Return the [x, y] coordinate for the center point of the cell that contains the specified text.  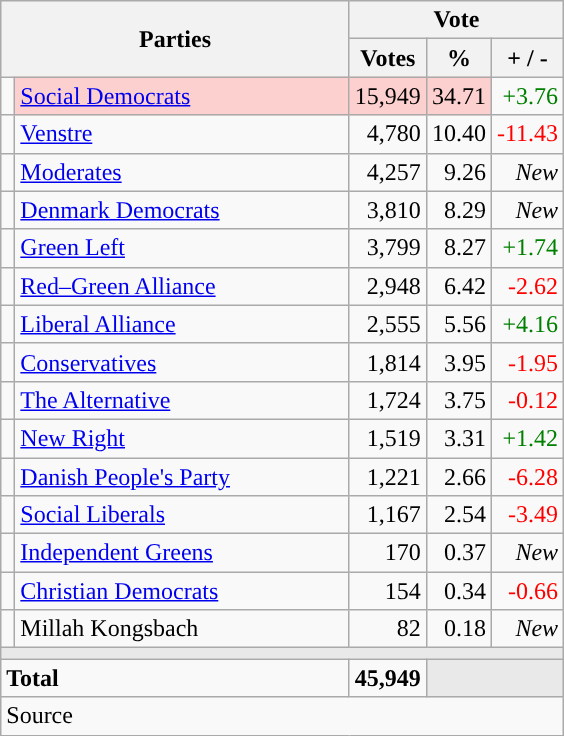
3.75 [458, 400]
Red–Green Alliance [182, 286]
-3.49 [527, 515]
1,167 [388, 515]
6.42 [458, 286]
% [458, 58]
3,799 [388, 248]
+3.76 [527, 96]
9.26 [458, 172]
170 [388, 553]
Liberal Alliance [182, 324]
Moderates [182, 172]
2,948 [388, 286]
-0.66 [527, 591]
+4.16 [527, 324]
Denmark Democrats [182, 210]
Millah Kongsbach [182, 629]
5.56 [458, 324]
34.71 [458, 96]
8.29 [458, 210]
Votes [388, 58]
8.27 [458, 248]
0.37 [458, 553]
10.40 [458, 134]
3,810 [388, 210]
2,555 [388, 324]
154 [388, 591]
1,814 [388, 362]
-11.43 [527, 134]
New Right [182, 438]
+ / - [527, 58]
The Alternative [182, 400]
-1.95 [527, 362]
Social Liberals [182, 515]
Social Democrats [182, 96]
2.54 [458, 515]
3.95 [458, 362]
45,949 [388, 678]
Vote [456, 20]
Source [282, 716]
15,949 [388, 96]
4,257 [388, 172]
Conservatives [182, 362]
1,724 [388, 400]
+1.42 [527, 438]
82 [388, 629]
0.34 [458, 591]
2.66 [458, 477]
0.18 [458, 629]
Total [176, 678]
Venstre [182, 134]
Independent Greens [182, 553]
Danish People's Party [182, 477]
+1.74 [527, 248]
4,780 [388, 134]
3.31 [458, 438]
Christian Democrats [182, 591]
1,221 [388, 477]
Parties [176, 39]
1,519 [388, 438]
-2.62 [527, 286]
-0.12 [527, 400]
Green Left [182, 248]
-6.28 [527, 477]
